Detect which cell encompasses the target text, then output its (X, Y) center coordinate. 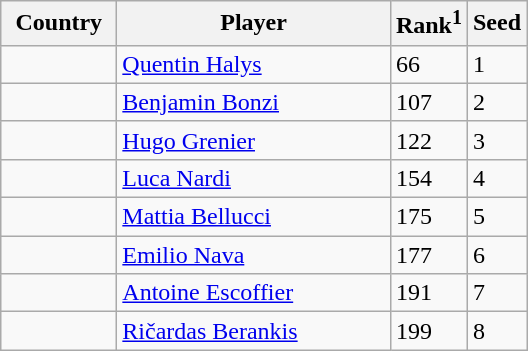
2 (496, 102)
1 (496, 64)
66 (428, 64)
Luca Nardi (254, 178)
175 (428, 217)
8 (496, 331)
122 (428, 140)
Ričardas Berankis (254, 331)
199 (428, 331)
177 (428, 255)
7 (496, 293)
Antoine Escoffier (254, 293)
Emilio Nava (254, 255)
5 (496, 217)
Seed (496, 24)
Rank1 (428, 24)
6 (496, 255)
Country (59, 24)
191 (428, 293)
Hugo Grenier (254, 140)
Quentin Halys (254, 64)
Player (254, 24)
Mattia Bellucci (254, 217)
Benjamin Bonzi (254, 102)
4 (496, 178)
107 (428, 102)
3 (496, 140)
154 (428, 178)
